Detect which cell encompasses the target text, then output its [x, y] center coordinate. 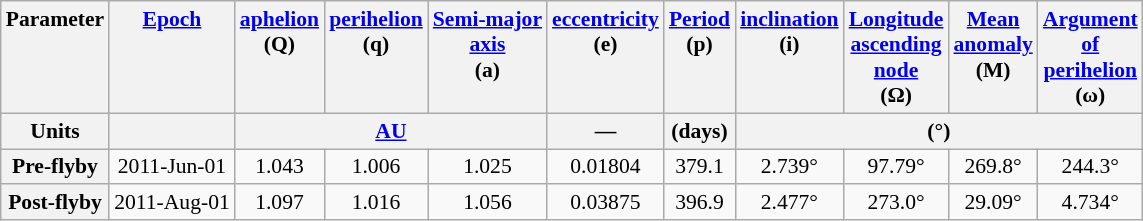
Units [55, 131]
aphelion(Q) [280, 57]
244.3° [1090, 167]
269.8° [992, 167]
— [606, 131]
Post-flyby [55, 203]
29.09° [992, 203]
(°) [939, 131]
97.79° [896, 167]
Pre-flyby [55, 167]
2.477° [789, 203]
AU [391, 131]
inclination(i) [789, 57]
1.016 [376, 203]
1.006 [376, 167]
273.0° [896, 203]
396.9 [700, 203]
1.056 [488, 203]
2.739° [789, 167]
Epoch [172, 57]
1.043 [280, 167]
eccentricity(e) [606, 57]
Argumentofperihelion(ω) [1090, 57]
Semi-majoraxis(a) [488, 57]
379.1 [700, 167]
Longitudeascendingnode(Ω) [896, 57]
1.025 [488, 167]
(days) [700, 131]
perihelion(q) [376, 57]
1.097 [280, 203]
Parameter [55, 57]
0.03875 [606, 203]
Period(p) [700, 57]
0.01804 [606, 167]
2011-Aug-01 [172, 203]
4.734° [1090, 203]
Meananomaly(M) [992, 57]
2011-Jun-01 [172, 167]
